Locate the cell with the specified text and output its [X, Y] center coordinate. 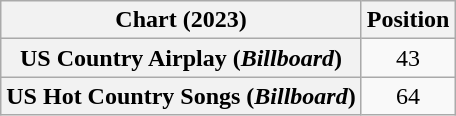
US Hot Country Songs (Billboard) [181, 96]
64 [408, 96]
Position [408, 20]
US Country Airplay (Billboard) [181, 58]
Chart (2023) [181, 20]
43 [408, 58]
